Find where the given text appears and provide that cell's center as (x, y) coordinate. 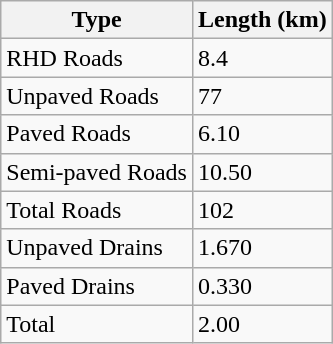
Type (97, 20)
102 (262, 210)
Unpaved Drains (97, 248)
Semi-paved Roads (97, 172)
Paved Roads (97, 134)
10.50 (262, 172)
RHD Roads (97, 58)
77 (262, 96)
Total Roads (97, 210)
6.10 (262, 134)
Length (km) (262, 20)
Unpaved Roads (97, 96)
1.670 (262, 248)
8.4 (262, 58)
0.330 (262, 286)
Total (97, 324)
2.00 (262, 324)
Paved Drains (97, 286)
